Find where the given text appears and provide that cell's center as [x, y] coordinate. 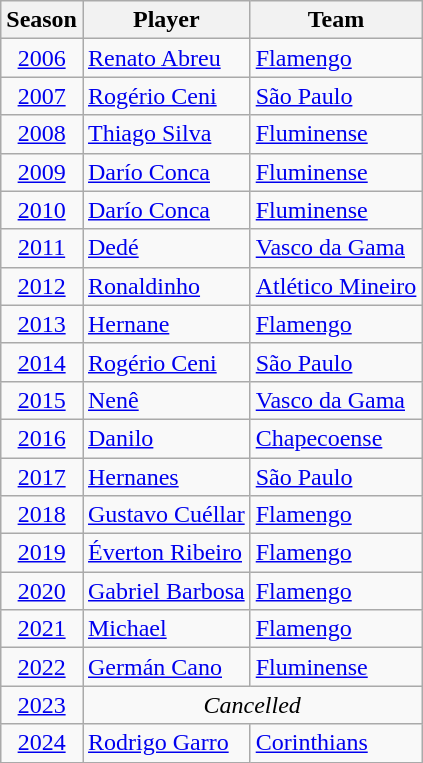
2011 [42, 248]
Danilo [166, 438]
2014 [42, 362]
2017 [42, 477]
Rodrigo Garro [166, 743]
2008 [42, 134]
Nenê [166, 400]
Hernanes [166, 477]
Season [42, 20]
2019 [42, 553]
Gabriel Barbosa [166, 591]
Player [166, 20]
2007 [42, 96]
Team [336, 20]
2016 [42, 438]
Germán Cano [166, 667]
2015 [42, 400]
Atlético Mineiro [336, 286]
2006 [42, 58]
2020 [42, 591]
Thiago Silva [166, 134]
2024 [42, 743]
Renato Abreu [166, 58]
2013 [42, 324]
2021 [42, 629]
2009 [42, 172]
Ronaldinho [166, 286]
2010 [42, 210]
Dedé [166, 248]
Cancelled [252, 705]
2018 [42, 515]
Éverton Ribeiro [166, 553]
2023 [42, 705]
Michael [166, 629]
Hernane [166, 324]
2022 [42, 667]
Chapecoense [336, 438]
Gustavo Cuéllar [166, 515]
Corinthians [336, 743]
2012 [42, 286]
